Output the (x, y) coordinate of the center of the cell containing the given text.  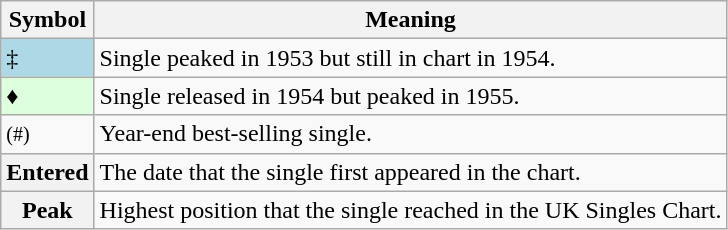
Entered (48, 172)
Symbol (48, 20)
The date that the single first appeared in the chart. (410, 172)
Year-end best-selling single. (410, 134)
♦ (48, 96)
Peak (48, 210)
Highest position that the single reached in the UK Singles Chart. (410, 210)
Single released in 1954 but peaked in 1955. (410, 96)
‡ (48, 58)
(#) (48, 134)
Single peaked in 1953 but still in chart in 1954. (410, 58)
Meaning (410, 20)
